Locate the cell with the specified text and output its [X, Y] center coordinate. 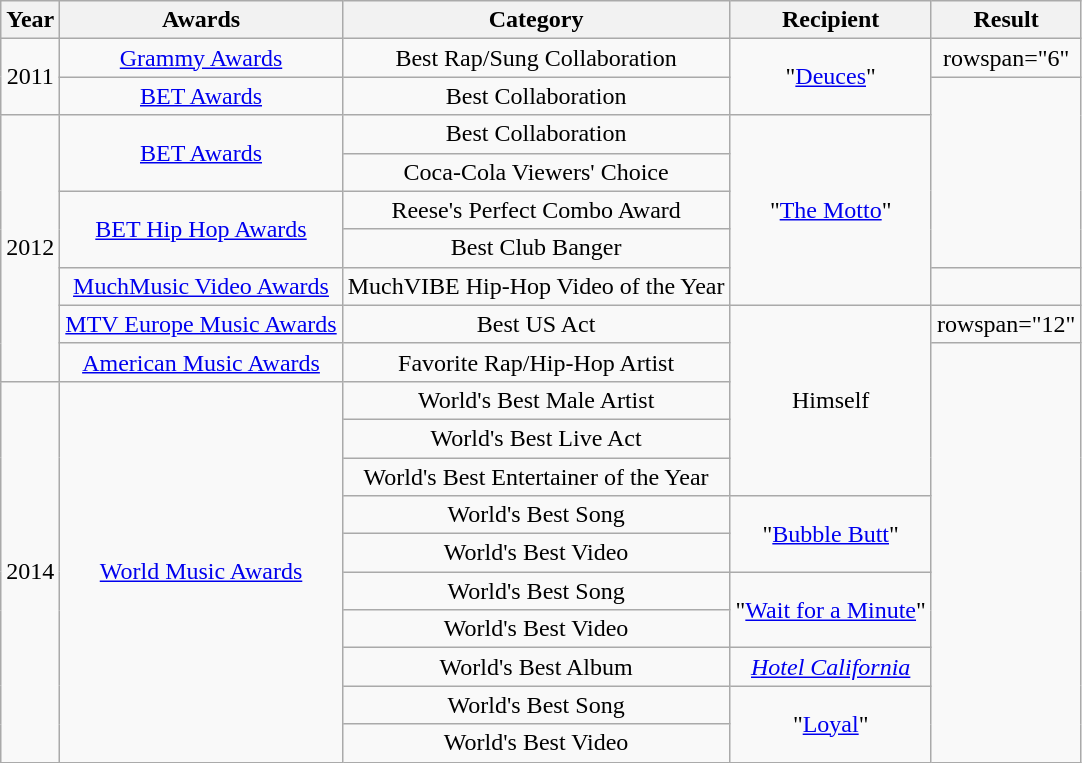
"Loyal" [830, 724]
Himself [830, 400]
Grammy Awards [201, 58]
"The Motto" [830, 210]
Recipient [830, 20]
Best US Act [536, 324]
Coca-Cola Viewers' Choice [536, 172]
Category [536, 20]
Awards [201, 20]
MuchMusic Video Awards [201, 286]
Best Rap/Sung Collaboration [536, 58]
"Deuces" [830, 77]
Hotel California [830, 667]
MuchVIBE Hip-Hop Video of the Year [536, 286]
Reese's Perfect Combo Award [536, 210]
Year [30, 20]
2012 [30, 248]
Result [1006, 20]
rowspan="12" [1006, 324]
"Wait for a Minute" [830, 610]
Best Club Banger [536, 248]
World's Best Entertainer of the Year [536, 477]
MTV Europe Music Awards [201, 324]
BET Hip Hop Awards [201, 229]
World's Best Album [536, 667]
2014 [30, 572]
World's Best Male Artist [536, 400]
World Music Awards [201, 572]
Favorite Rap/Hip-Hop Artist [536, 362]
World's Best Live Act [536, 438]
American Music Awards [201, 362]
"Bubble Butt" [830, 534]
2011 [30, 77]
rowspan="6" [1006, 58]
